Output the (x, y) coordinate of the center of the cell containing the given text.  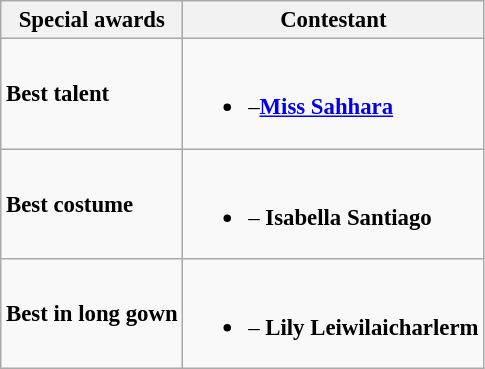
Contestant (334, 20)
Best in long gown (92, 314)
Special awards (92, 20)
– Lily Leiwilaicharlerm (334, 314)
–Miss Sahhara (334, 94)
– Isabella Santiago (334, 204)
Best talent (92, 94)
Best costume (92, 204)
